Return (X, Y) of the center of cell containing provided text 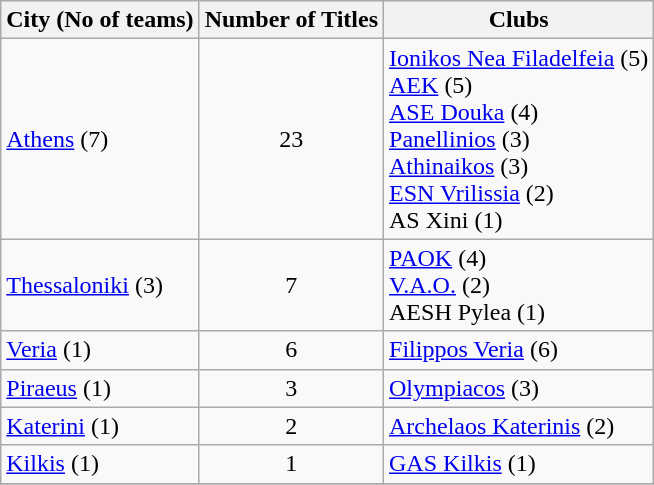
Olympiacos (3) (519, 388)
City (No of teams) (100, 20)
Archelaos Katerinis (2) (519, 426)
GAS Kilkis (1) (519, 464)
Athens (7) (100, 139)
PAOK (4) V.A.O. (2) AESH Pylea (1) (519, 285)
Number of Titles (291, 20)
Ionikos Nea Filadelfeia (5) AEK (5) ASE Douka (4) Panellinios (3) Athinaikos (3) ESN Vrilissia (2) AS Xini (1) (519, 139)
Piraeus (1) (100, 388)
Kilkis (1) (100, 464)
23 (291, 139)
Veria (1) (100, 350)
Clubs (519, 20)
7 (291, 285)
Katerini (1) (100, 426)
Thessaloniki (3) (100, 285)
1 (291, 464)
Filippos Veria (6) (519, 350)
2 (291, 426)
6 (291, 350)
3 (291, 388)
